Extract the [x, y] coordinate from the center of the cell holding the provided text.  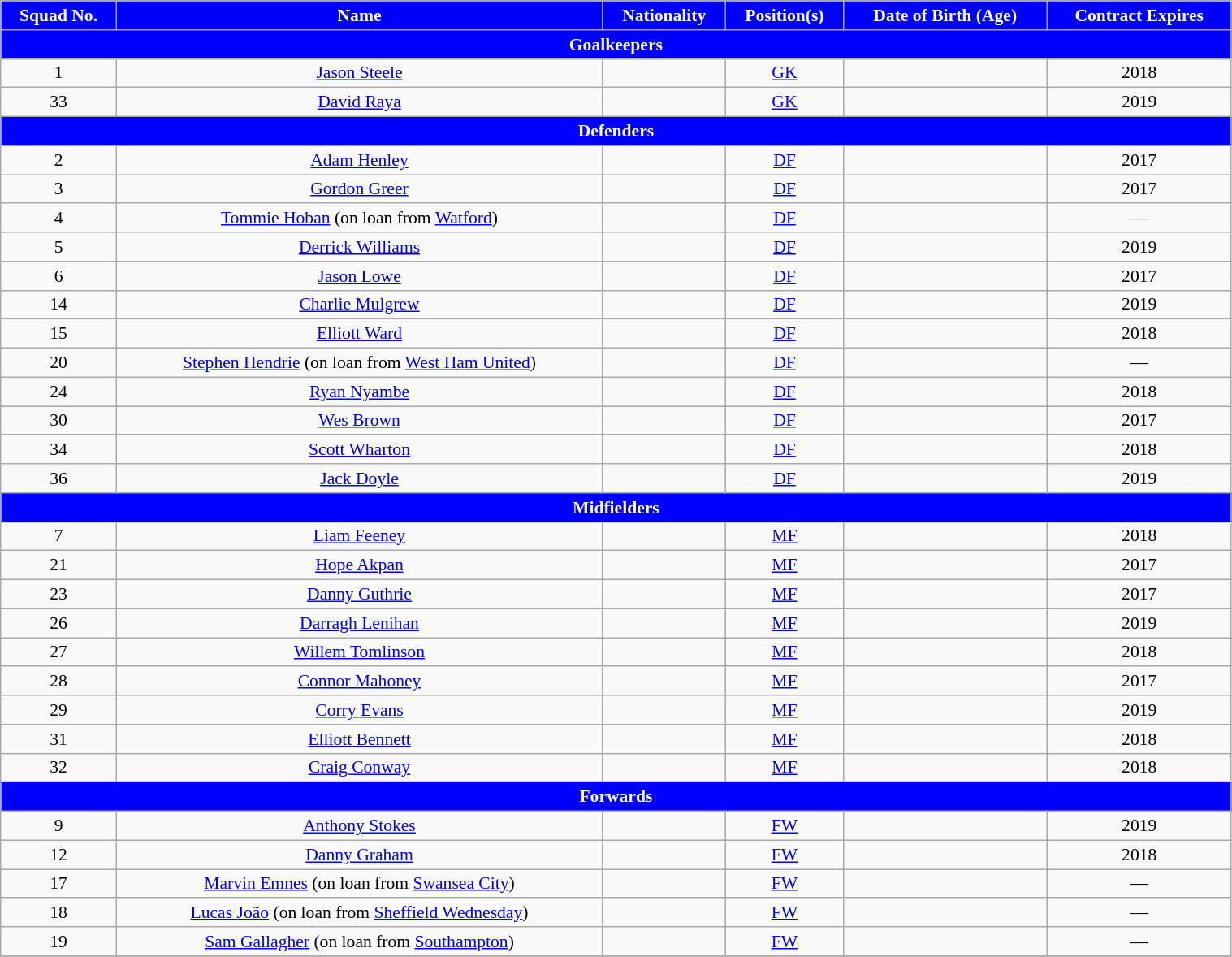
Gordon Greer [359, 189]
Charlie Mulgrew [359, 305]
Goalkeepers [616, 45]
Jason Lowe [359, 276]
29 [58, 710]
Corry Evans [359, 710]
26 [58, 623]
Danny Graham [359, 855]
14 [58, 305]
2 [58, 160]
Forwards [616, 797]
5 [58, 247]
Connor Mahoney [359, 682]
3 [58, 189]
6 [58, 276]
Darragh Lenihan [359, 623]
Midfielders [616, 508]
30 [58, 421]
24 [58, 392]
21 [58, 565]
Craig Conway [359, 768]
Tommie Hoban (on loan from Watford) [359, 219]
4 [58, 219]
Willem Tomlinson [359, 652]
17 [58, 884]
Date of Birth (Age) [945, 15]
Name [359, 15]
23 [58, 595]
33 [58, 102]
Anthony Stokes [359, 826]
Elliott Bennett [359, 739]
Liam Feeney [359, 536]
12 [58, 855]
Derrick Williams [359, 247]
Hope Akpan [359, 565]
Jason Steele [359, 73]
Jack Doyle [359, 478]
31 [58, 739]
Squad No. [58, 15]
36 [58, 478]
Marvin Emnes (on loan from Swansea City) [359, 884]
Contract Expires [1139, 15]
7 [58, 536]
20 [58, 363]
Position(s) [785, 15]
19 [58, 942]
David Raya [359, 102]
Elliott Ward [359, 334]
9 [58, 826]
Stephen Hendrie (on loan from West Ham United) [359, 363]
Lucas João (on loan from Sheffield Wednesday) [359, 913]
Wes Brown [359, 421]
Adam Henley [359, 160]
Ryan Nyambe [359, 392]
Danny Guthrie [359, 595]
34 [58, 450]
Defenders [616, 132]
Scott Wharton [359, 450]
27 [58, 652]
18 [58, 913]
Nationality [664, 15]
Sam Gallagher (on loan from Southampton) [359, 942]
1 [58, 73]
15 [58, 334]
28 [58, 682]
32 [58, 768]
